Scan for the cell matching the given text and deliver its (x, y) coordinate at center. 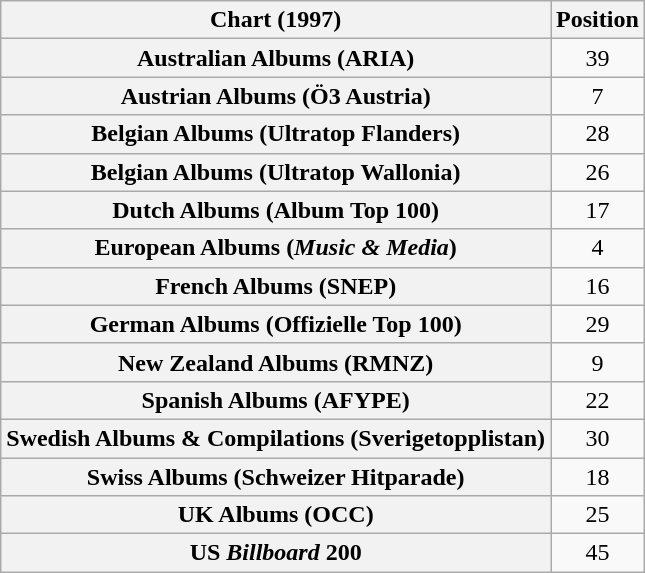
Belgian Albums (Ultratop Wallonia) (276, 172)
Swedish Albums & Compilations (Sverigetopplistan) (276, 438)
25 (598, 515)
26 (598, 172)
European Albums (Music & Media) (276, 248)
Position (598, 20)
New Zealand Albums (RMNZ) (276, 362)
28 (598, 134)
22 (598, 400)
Chart (1997) (276, 20)
Austrian Albums (Ö3 Austria) (276, 96)
Dutch Albums (Album Top 100) (276, 210)
16 (598, 286)
Belgian Albums (Ultratop Flanders) (276, 134)
UK Albums (OCC) (276, 515)
9 (598, 362)
7 (598, 96)
39 (598, 58)
17 (598, 210)
30 (598, 438)
French Albums (SNEP) (276, 286)
US Billboard 200 (276, 553)
Spanish Albums (AFYPE) (276, 400)
29 (598, 324)
4 (598, 248)
Australian Albums (ARIA) (276, 58)
18 (598, 477)
45 (598, 553)
German Albums (Offizielle Top 100) (276, 324)
Swiss Albums (Schweizer Hitparade) (276, 477)
